Search for the cell housing the specified text and yield its (x, y) center coordinate. 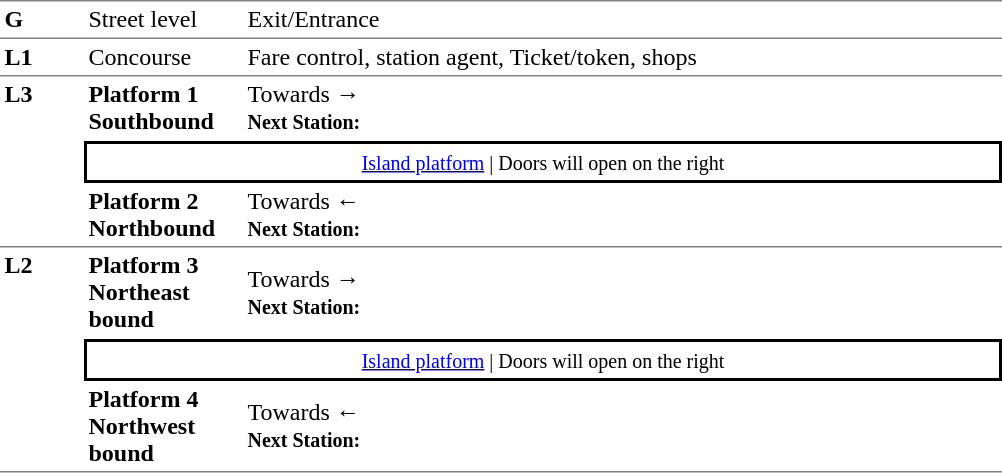
Platform 3Northeast bound (164, 294)
Platform 2Northbound (164, 215)
Concourse (164, 58)
L1 (42, 58)
Platform 4Northwest bound (164, 427)
Platform 1Southbound (164, 108)
G (42, 20)
L2 (42, 360)
Exit/Entrance (622, 20)
L3 (42, 162)
Fare control, station agent, Ticket/token, shops (622, 58)
Street level (164, 20)
